Capture the cell that displays the provided text and extract its [x, y] central coordinate. 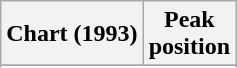
Chart (1993) [72, 34]
Peak position [189, 34]
